Return [X, Y] of the center of cell containing provided text 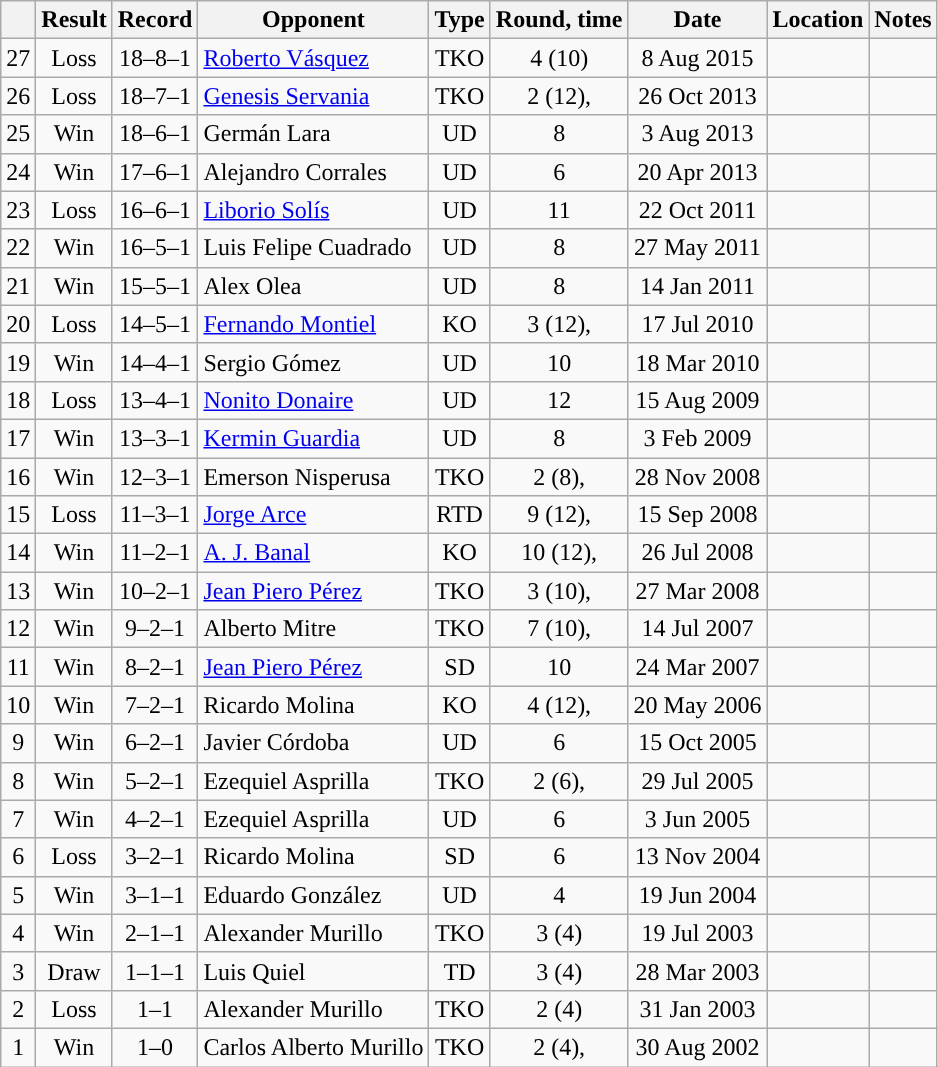
Javier Córdoba [314, 743]
30 Aug 2002 [698, 1047]
1–1 [155, 1009]
Emerson Nisperusa [314, 477]
14–5–1 [155, 324]
3 (12), [559, 324]
15 Sep 2008 [698, 515]
20 May 2006 [698, 705]
28 Mar 2003 [698, 971]
Luis Quiel [314, 971]
15–5–1 [155, 286]
Location [818, 20]
14 Jan 2011 [698, 286]
27 May 2011 [698, 248]
7 (10), [559, 629]
12–3–1 [155, 477]
17–6–1 [155, 172]
23 [18, 210]
27 Mar 2008 [698, 591]
27 [18, 58]
Liborio Solís [314, 210]
18–7–1 [155, 96]
Carlos Alberto Murillo [314, 1047]
Genesis Servania [314, 96]
5–2–1 [155, 781]
21 [18, 286]
Result [74, 20]
3–1–1 [155, 895]
1–1–1 [155, 971]
2 (8), [559, 477]
4 (12), [559, 705]
2 (12), [559, 96]
9–2–1 [155, 629]
16–5–1 [155, 248]
Eduardo González [314, 895]
14 Jul 2007 [698, 629]
11–3–1 [155, 515]
16 [18, 477]
22 Oct 2011 [698, 210]
4–2–1 [155, 819]
2 (4), [559, 1047]
13 [18, 591]
15 Oct 2005 [698, 743]
Alex Olea [314, 286]
14 [18, 553]
Type [460, 20]
3 Feb 2009 [698, 438]
Alejandro Corrales [314, 172]
3–2–1 [155, 857]
11–2–1 [155, 553]
1 [18, 1047]
Alberto Mitre [314, 629]
2–1–1 [155, 933]
15 [18, 515]
17 Jul 2010 [698, 324]
1–0 [155, 1047]
RTD [460, 515]
10–2–1 [155, 591]
25 [18, 134]
TD [460, 971]
Draw [74, 971]
28 Nov 2008 [698, 477]
3 (10), [559, 591]
19 [18, 362]
24 Mar 2007 [698, 667]
Fernando Montiel [314, 324]
19 Jun 2004 [698, 895]
22 [18, 248]
20 Apr 2013 [698, 172]
16–6–1 [155, 210]
13–4–1 [155, 400]
19 Jul 2003 [698, 933]
5 [18, 895]
18–8–1 [155, 58]
13–3–1 [155, 438]
18 [18, 400]
8–2–1 [155, 667]
Opponent [314, 20]
3 Jun 2005 [698, 819]
9 [18, 743]
2 [18, 1009]
29 Jul 2005 [698, 781]
18 Mar 2010 [698, 362]
10 (12), [559, 553]
9 (12), [559, 515]
14–4–1 [155, 362]
24 [18, 172]
Nonito Donaire [314, 400]
7 [18, 819]
3 [18, 971]
3 Aug 2013 [698, 134]
18–6–1 [155, 134]
26 [18, 96]
Roberto Vásquez [314, 58]
2 (6), [559, 781]
Date [698, 20]
26 Jul 2008 [698, 553]
17 [18, 438]
7–2–1 [155, 705]
Round, time [559, 20]
Record [155, 20]
Luis Felipe Cuadrado [314, 248]
31 Jan 2003 [698, 1009]
Notes [903, 20]
26 Oct 2013 [698, 96]
Kermin Guardia [314, 438]
4 (10) [559, 58]
Jorge Arce [314, 515]
6–2–1 [155, 743]
Germán Lara [314, 134]
Sergio Gómez [314, 362]
A. J. Banal [314, 553]
13 Nov 2004 [698, 857]
2 (4) [559, 1009]
8 Aug 2015 [698, 58]
20 [18, 324]
15 Aug 2009 [698, 400]
